Identify which cell holds the provided text, then report its [X, Y] central coordinate. 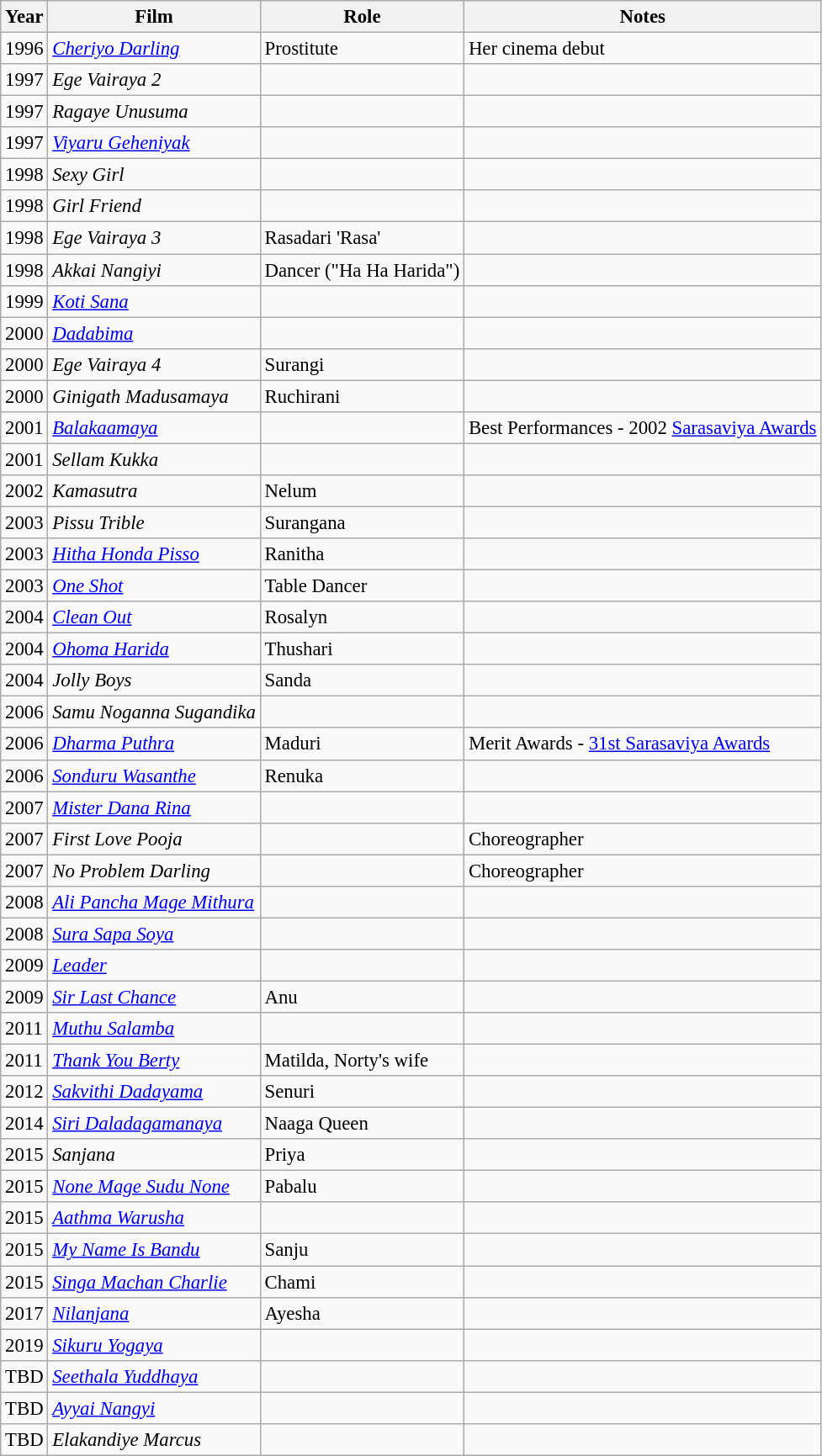
None Mage Sudu None [154, 1187]
Seethala Yuddhaya [154, 1376]
Matilda, Norty's wife [362, 1061]
Kamasutra [154, 491]
Priya [362, 1155]
2014 [24, 1124]
1996 [24, 49]
Muthu Salamba [154, 1029]
Prostitute [362, 49]
Ranitha [362, 554]
Ohoma Harida [154, 649]
Jolly Boys [154, 680]
Ruchirani [362, 396]
Ginigath Madusamaya [154, 396]
2002 [24, 491]
Senuri [362, 1092]
Maduri [362, 744]
Cheriyo Darling [154, 49]
Pabalu [362, 1187]
Chami [362, 1282]
Thushari [362, 649]
Her cinema debut [643, 49]
Renuka [362, 776]
Balakaamaya [154, 428]
Siri Daladagamanaya [154, 1124]
Koti Sana [154, 301]
Ege Vairaya 2 [154, 80]
Samu Noganna Sugandika [154, 712]
Anu [362, 997]
Sikuru Yogaya [154, 1345]
Thank You Berty [154, 1061]
Sonduru Wasanthe [154, 776]
Best Performances - 2002 Sarasaviya Awards [643, 428]
Rasadari 'Rasa' [362, 238]
Film [154, 17]
First Love Pooja [154, 839]
Merit Awards - 31st Sarasaviya Awards [643, 744]
Ragaye Unusuma [154, 112]
Year [24, 17]
Notes [643, 17]
One Shot [154, 586]
Akkai Nangiyi [154, 270]
Ege Vairaya 4 [154, 364]
Role [362, 17]
Naaga Queen [362, 1124]
Ali Pancha Mage Mithura [154, 903]
Sanda [362, 680]
Elakandiye Marcus [154, 1440]
Clean Out [154, 617]
No Problem Darling [154, 871]
Table Dancer [362, 586]
Sir Last Chance [154, 997]
Sakvithi Dadayama [154, 1092]
Nilanjana [154, 1313]
Ege Vairaya 3 [154, 238]
Sanju [362, 1250]
Singa Machan Charlie [154, 1282]
Rosalyn [362, 617]
Sellam Kukka [154, 459]
Dancer ("Ha Ha Harida") [362, 270]
Sura Sapa Soya [154, 934]
Hitha Honda Pisso [154, 554]
My Name Is Bandu [154, 1250]
Sanjana [154, 1155]
Surangana [362, 522]
Nelum [362, 491]
Surangi [362, 364]
1999 [24, 301]
2017 [24, 1313]
Girl Friend [154, 206]
Dharma Puthra [154, 744]
Sexy Girl [154, 175]
Leader [154, 966]
2019 [24, 1345]
Mister Dana Rina [154, 807]
Pissu Trible [154, 522]
Aathma Warusha [154, 1219]
Ayyai Nangyi [154, 1408]
2012 [24, 1092]
Dadabima [154, 333]
Viyaru Geheniyak [154, 143]
Ayesha [362, 1313]
